For the text-containing cell, return its midpoint in (x, y) coordinate format. 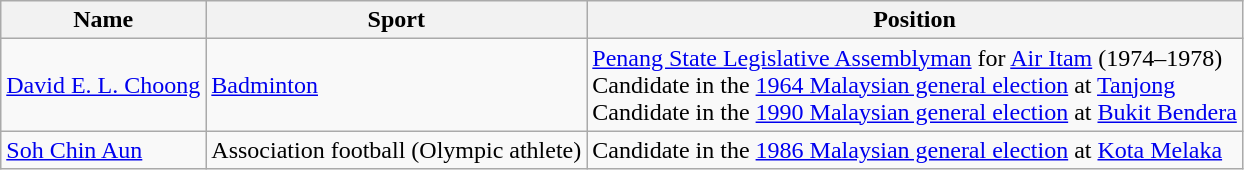
Name (104, 20)
Sport (396, 20)
Badminton (396, 85)
Position (915, 20)
Candidate in the 1986 Malaysian general election at Kota Melaka (915, 150)
David E. L. Choong (104, 85)
Soh Chin Aun (104, 150)
Association football (Olympic athlete) (396, 150)
